Capture the cell that displays the provided text and extract its (x, y) central coordinate. 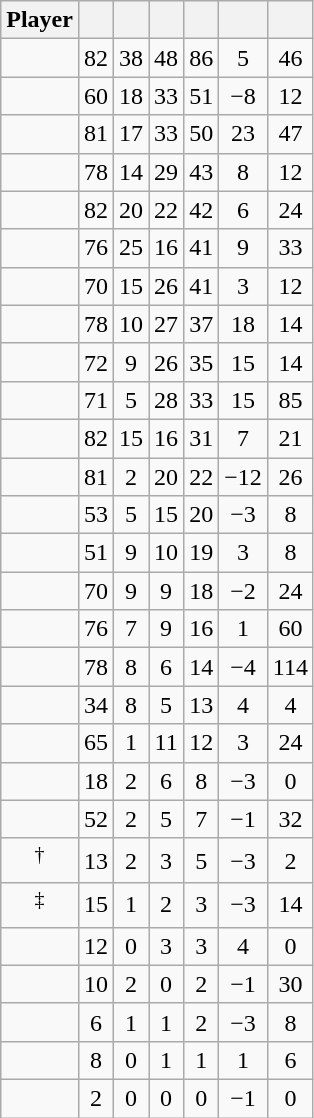
38 (132, 58)
25 (132, 248)
‡ (40, 906)
86 (202, 58)
43 (202, 172)
31 (202, 438)
Player (40, 20)
34 (96, 705)
21 (290, 438)
48 (166, 58)
37 (202, 324)
32 (290, 819)
−8 (244, 96)
27 (166, 324)
28 (166, 400)
30 (290, 984)
−4 (244, 667)
17 (132, 134)
85 (290, 400)
23 (244, 134)
52 (96, 819)
71 (96, 400)
46 (290, 58)
53 (96, 515)
−12 (244, 477)
35 (202, 362)
19 (202, 553)
72 (96, 362)
† (40, 860)
11 (166, 743)
−2 (244, 591)
42 (202, 210)
29 (166, 172)
114 (290, 667)
47 (290, 134)
50 (202, 134)
65 (96, 743)
